Search for the cell housing the specified text and yield its (X, Y) center coordinate. 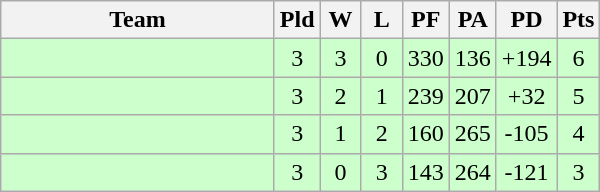
143 (426, 172)
160 (426, 134)
PA (472, 20)
-105 (526, 134)
207 (472, 96)
L (382, 20)
6 (578, 58)
Pts (578, 20)
Team (138, 20)
W (340, 20)
-121 (526, 172)
Pld (297, 20)
239 (426, 96)
136 (472, 58)
+194 (526, 58)
+32 (526, 96)
264 (472, 172)
330 (426, 58)
PF (426, 20)
5 (578, 96)
4 (578, 134)
PD (526, 20)
265 (472, 134)
